Detect which cell encompasses the target text, then output its (X, Y) center coordinate. 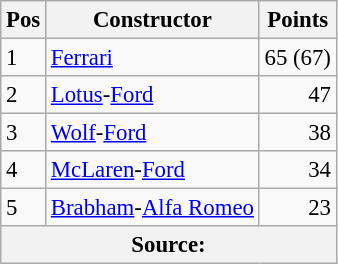
Lotus-Ford (153, 95)
Wolf-Ford (153, 133)
McLaren-Ford (153, 170)
Points (298, 20)
Ferrari (153, 58)
3 (24, 133)
2 (24, 95)
5 (24, 208)
Constructor (153, 20)
Source: (168, 245)
Pos (24, 20)
38 (298, 133)
1 (24, 58)
34 (298, 170)
47 (298, 95)
23 (298, 208)
Brabham-Alfa Romeo (153, 208)
4 (24, 170)
65 (67) (298, 58)
